For the text-containing cell, return its midpoint in [x, y] coordinate format. 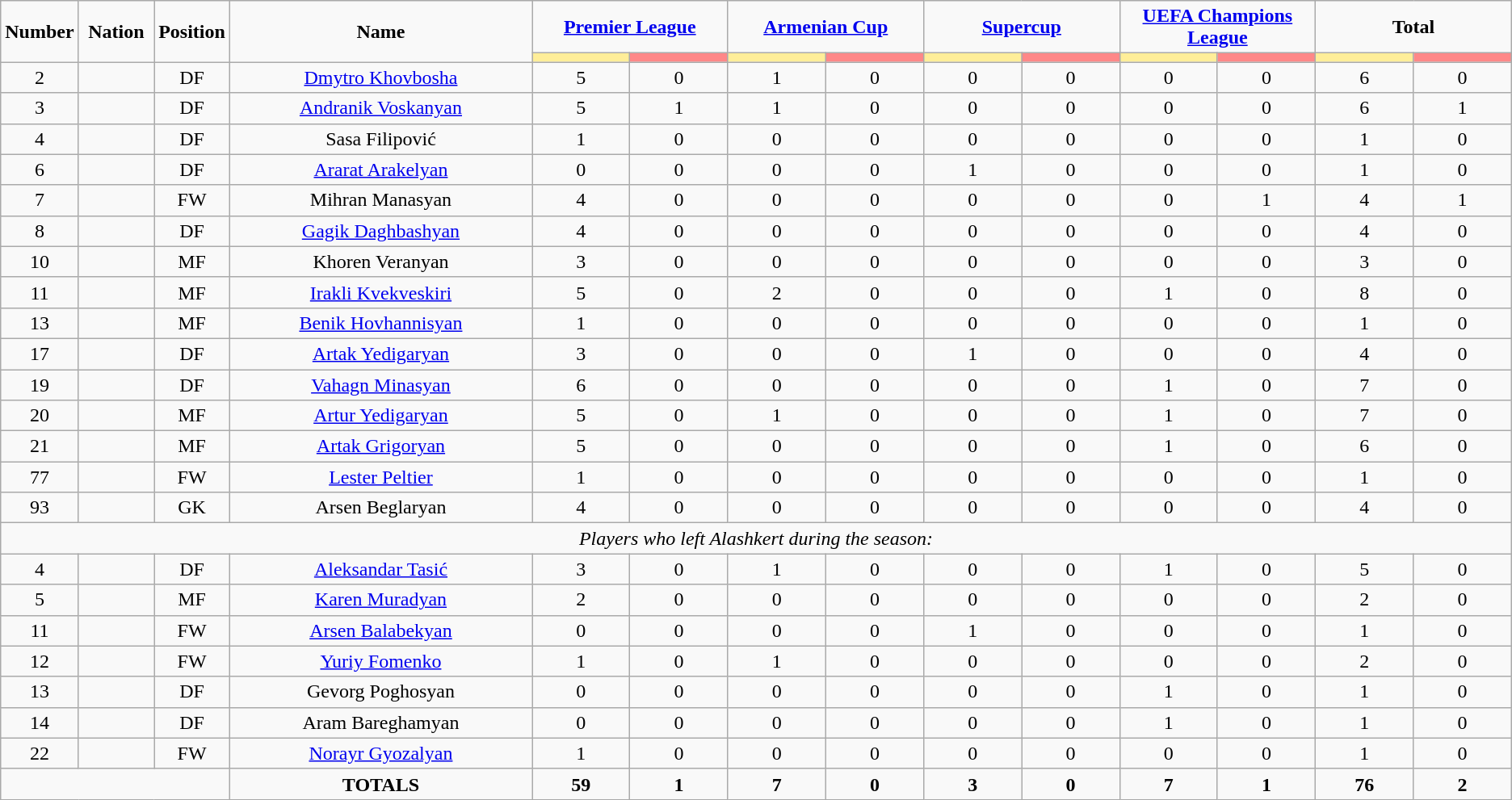
Total [1413, 27]
Andranik Voskanyan [380, 108]
14 [40, 723]
UEFA Champions League [1218, 27]
Gevorg Poghosyan [380, 692]
Vahagn Minasyan [380, 385]
Lester Peltier [380, 477]
76 [1365, 784]
Nation [116, 31]
Mihran Manasyan [380, 200]
Sasa Filipović [380, 139]
Players who left Alashkert during the season: [756, 538]
59 [580, 784]
17 [40, 354]
22 [40, 753]
Dmytro Khovbosha [380, 77]
93 [40, 508]
21 [40, 446]
Benik Hovhannisyan [380, 323]
Yuriy Fomenko [380, 661]
19 [40, 385]
Karen Muradyan [380, 600]
Khoren Veranyan [380, 262]
Arsen Beglaryan [380, 508]
TOTALS [380, 784]
Ararat Arakelyan [380, 170]
10 [40, 262]
Aleksandar Tasić [380, 569]
Number [40, 31]
GK [192, 508]
Artak Yedigaryan [380, 354]
Armenian Cup [825, 27]
Norayr Gyozalyan [380, 753]
Premier League [630, 27]
12 [40, 661]
Artur Yedigaryan [380, 416]
Irakli Kvekveskiri [380, 292]
77 [40, 477]
Arsen Balabekyan [380, 630]
Artak Grigoryan [380, 446]
Gagik Daghbashyan [380, 231]
Position [192, 31]
Aram Bareghamyan [380, 723]
Name [380, 31]
Supercup [1023, 27]
20 [40, 416]
